Return [X, Y] of the center of cell containing provided text 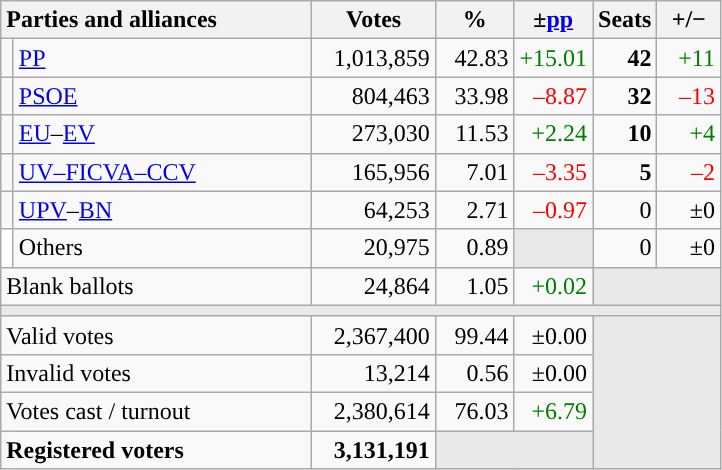
Votes cast / turnout [156, 411]
+15.01 [554, 58]
+11 [689, 58]
+6.79 [554, 411]
+0.02 [554, 286]
Votes [374, 20]
13,214 [374, 373]
76.03 [474, 411]
–0.97 [554, 210]
Registered voters [156, 449]
PSOE [162, 96]
UV–FICVA–CCV [162, 172]
33.98 [474, 96]
0.56 [474, 373]
UPV–BN [162, 210]
64,253 [374, 210]
1,013,859 [374, 58]
+/− [689, 20]
% [474, 20]
–13 [689, 96]
1.05 [474, 286]
273,030 [374, 134]
3,131,191 [374, 449]
804,463 [374, 96]
7.01 [474, 172]
±pp [554, 20]
2,380,614 [374, 411]
0.89 [474, 248]
24,864 [374, 286]
10 [625, 134]
EU–EV [162, 134]
5 [625, 172]
Seats [625, 20]
Parties and alliances [156, 20]
Blank ballots [156, 286]
42.83 [474, 58]
Valid votes [156, 335]
PP [162, 58]
32 [625, 96]
42 [625, 58]
–8.87 [554, 96]
+2.24 [554, 134]
–2 [689, 172]
2.71 [474, 210]
20,975 [374, 248]
99.44 [474, 335]
2,367,400 [374, 335]
11.53 [474, 134]
Invalid votes [156, 373]
–3.35 [554, 172]
+4 [689, 134]
165,956 [374, 172]
Others [162, 248]
